Output the (x, y) coordinate of the center of the cell containing the given text.  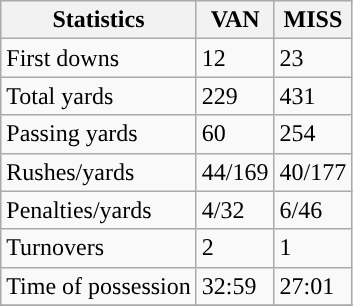
12 (235, 58)
Penalties/yards (99, 210)
Passing yards (99, 134)
Time of possession (99, 286)
431 (313, 96)
1 (313, 248)
27:01 (313, 286)
2 (235, 248)
40/177 (313, 172)
44/169 (235, 172)
60 (235, 134)
MISS (313, 20)
First downs (99, 58)
229 (235, 96)
Statistics (99, 20)
23 (313, 58)
Total yards (99, 96)
32:59 (235, 286)
Turnovers (99, 248)
6/46 (313, 210)
4/32 (235, 210)
Rushes/yards (99, 172)
254 (313, 134)
VAN (235, 20)
